Determine the [X, Y] coordinate at the center of the cell enclosing the given text.  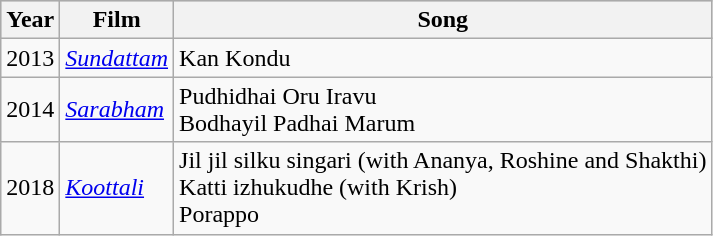
2014 [30, 110]
Year [30, 20]
Film [117, 20]
Song [443, 20]
2018 [30, 188]
2013 [30, 58]
Sundattam [117, 58]
Sarabham [117, 110]
Pudhidhai Oru Iravu Bodhayil Padhai Marum [443, 110]
Kan Kondu [443, 58]
Jil jil silku singari (with Ananya, Roshine and Shakthi) Katti izhukudhe (with Krish) Porappo [443, 188]
Koottali [117, 188]
